Return the [x, y] coordinate for the center point of the cell that contains the specified text.  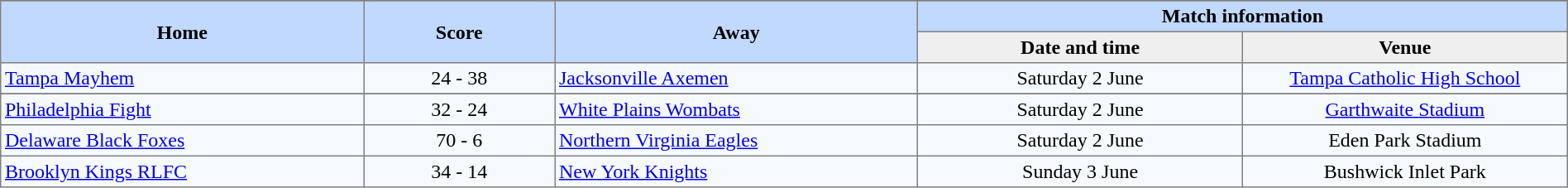
Away [736, 31]
Home [182, 31]
New York Knights [736, 171]
Score [460, 31]
Match information [1243, 17]
Delaware Black Foxes [182, 141]
24 - 38 [460, 79]
White Plains Wombats [736, 109]
Brooklyn Kings RLFC [182, 171]
Tampa Mayhem [182, 79]
70 - 6 [460, 141]
Eden Park Stadium [1404, 141]
Venue [1404, 47]
34 - 14 [460, 171]
Date and time [1080, 47]
Northern Virginia Eagles [736, 141]
Bushwick Inlet Park [1404, 171]
32 - 24 [460, 109]
Philadelphia Fight [182, 109]
Garthwaite Stadium [1404, 109]
Tampa Catholic High School [1404, 79]
Jacksonville Axemen [736, 79]
Sunday 3 June [1080, 171]
